Provide the (X, Y) coordinate of the cell's center where the given text is located.  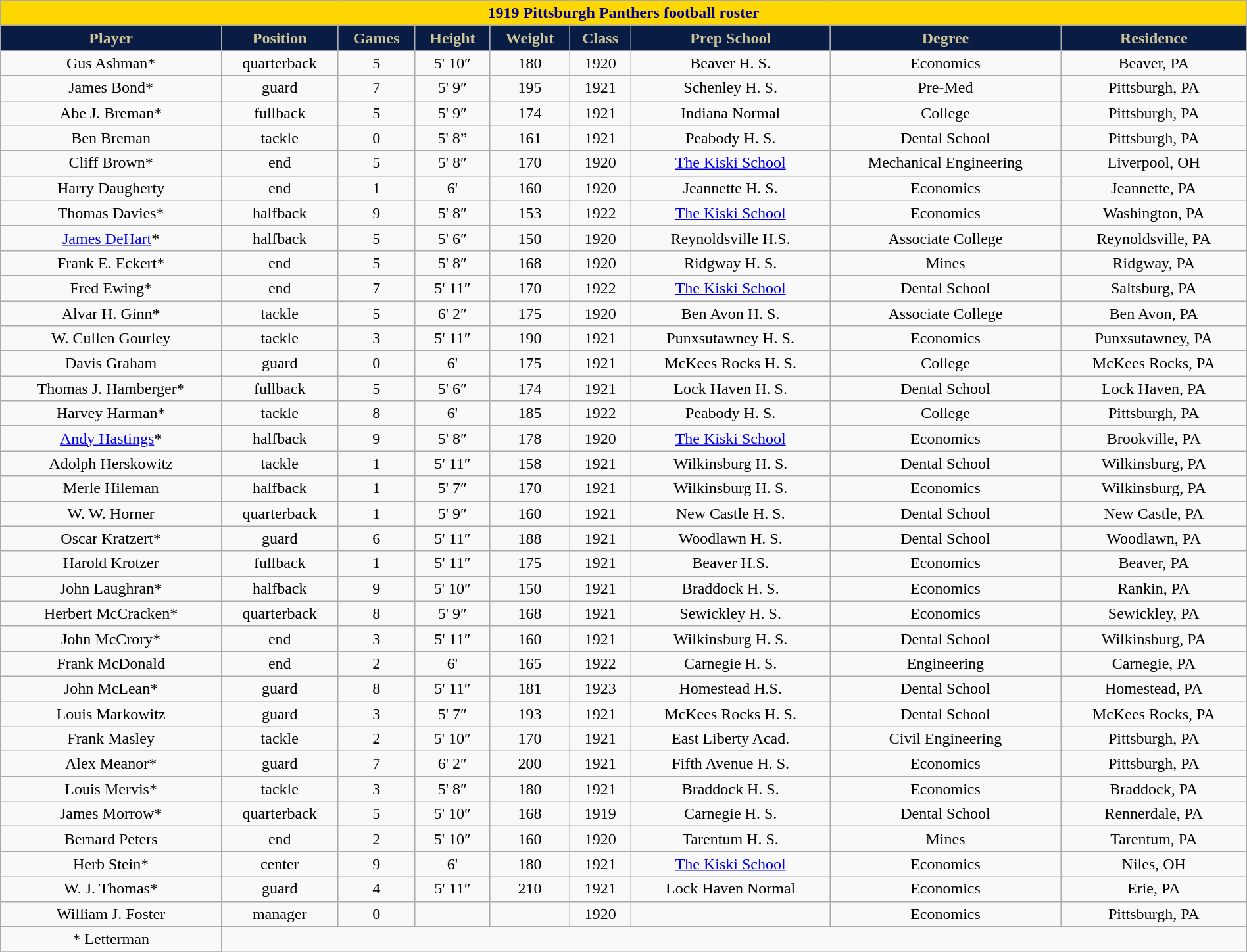
Harold Krotzer (111, 563)
W. Cullen Gourley (111, 339)
Games (376, 38)
1919 (600, 814)
New Castle H. S. (731, 513)
Gus Ashman* (111, 63)
210 (529, 889)
Harry Daugherty (111, 188)
Woodlawn H. S. (731, 538)
Louis Mervis* (111, 789)
Ben Breman (111, 138)
Reynoldsville, PA (1154, 238)
Fifth Avenue H. S. (731, 764)
Schenley H. S. (731, 88)
Punxsutawney H. S. (731, 339)
Davis Graham (111, 364)
Jeannette H. S. (731, 188)
4 (376, 889)
Residence (1154, 38)
Lock Haven H. S. (731, 389)
James Bond* (111, 88)
Reynoldsville H.S. (731, 238)
158 (529, 464)
Washington, PA (1154, 213)
Frank Masley (111, 739)
188 (529, 538)
Ben Avon H. S. (731, 314)
Sewickley, PA (1154, 613)
Andy Hastings* (111, 439)
165 (529, 663)
Engineering (946, 663)
Position (279, 38)
manager (279, 914)
Herb Stein* (111, 864)
Prep School (731, 38)
John McCrory* (111, 638)
Cliff Brown* (111, 163)
Ben Avon, PA (1154, 314)
New Castle, PA (1154, 513)
Adolph Herskowitz (111, 464)
Rankin, PA (1154, 588)
Lock Haven, PA (1154, 389)
Tarentum, PA (1154, 839)
John McLean* (111, 688)
Beaver H. S. (731, 63)
James DeHart* (111, 238)
1923 (600, 688)
Tarentum H. S. (731, 839)
Harvey Harman* (111, 414)
Homestead H.S. (731, 688)
Brookville, PA (1154, 439)
Saltsburg, PA (1154, 288)
Abe J. Breman* (111, 113)
Rennerdale, PA (1154, 814)
200 (529, 764)
Herbert McCracken* (111, 613)
161 (529, 138)
Niles, OH (1154, 864)
178 (529, 439)
Oscar Kratzert* (111, 538)
Beaver H.S. (731, 563)
Degree (946, 38)
6 (376, 538)
Bernard Peters (111, 839)
Player (111, 38)
James Morrow* (111, 814)
William J. Foster (111, 914)
Erie, PA (1154, 889)
5' 8” (452, 138)
193 (529, 713)
East Liberty Acad. (731, 739)
* Letterman (111, 939)
Louis Markowitz (111, 713)
181 (529, 688)
Carnegie, PA (1154, 663)
Frank E. Eckert* (111, 263)
Liverpool, OH (1154, 163)
Merle Hileman (111, 488)
W. W. Horner (111, 513)
185 (529, 414)
Alex Meanor* (111, 764)
Jeannette, PA (1154, 188)
Alvar H. Ginn* (111, 314)
Height (452, 38)
Civil Engineering (946, 739)
Thomas Davies* (111, 213)
Ridgway, PA (1154, 263)
1919 Pittsburgh Panthers football roster (623, 13)
Class (600, 38)
W. J. Thomas* (111, 889)
Mechanical Engineering (946, 163)
153 (529, 213)
Lock Haven Normal (731, 889)
Pre-Med (946, 88)
Homestead, PA (1154, 688)
Indiana Normal (731, 113)
Frank McDonald (111, 663)
195 (529, 88)
Woodlawn, PA (1154, 538)
Punxsutawney, PA (1154, 339)
Thomas J. Hamberger* (111, 389)
Sewickley H. S. (731, 613)
Weight (529, 38)
Ridgway H. S. (731, 263)
center (279, 864)
190 (529, 339)
Fred Ewing* (111, 288)
Braddock, PA (1154, 789)
John Laughran* (111, 588)
